Scan for the cell matching the given text and deliver its (x, y) coordinate at center. 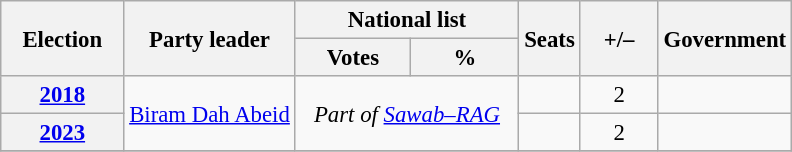
% (465, 58)
Party leader (210, 38)
+/– (619, 38)
Election (62, 38)
Biram Dah Abeid (210, 114)
Votes (353, 58)
2018 (62, 95)
Seats (550, 38)
National list (407, 20)
2023 (62, 133)
Part of Sawab–RAG (407, 114)
Government (724, 38)
